Scan for the cell matching the given text and deliver its [X, Y] coordinate at center. 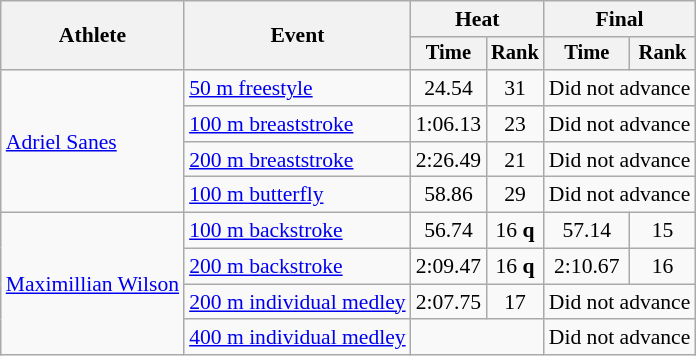
29 [515, 195]
2:10.67 [587, 267]
16 [663, 267]
2:07.75 [448, 302]
56.74 [448, 231]
200 m breaststroke [298, 160]
31 [515, 88]
21 [515, 160]
100 m breaststroke [298, 124]
200 m backstroke [298, 267]
Maximillian Wilson [92, 284]
200 m individual medley [298, 302]
Athlete [92, 36]
Event [298, 36]
2:26.49 [448, 160]
100 m backstroke [298, 231]
Heat [478, 19]
24.54 [448, 88]
17 [515, 302]
15 [663, 231]
2:09.47 [448, 267]
50 m freestyle [298, 88]
57.14 [587, 231]
Adriel Sanes [92, 141]
100 m butterfly [298, 195]
1:06.13 [448, 124]
Final [620, 19]
23 [515, 124]
58.86 [448, 195]
400 m individual medley [298, 338]
